Locate the cell with the specified text and output its [X, Y] center coordinate. 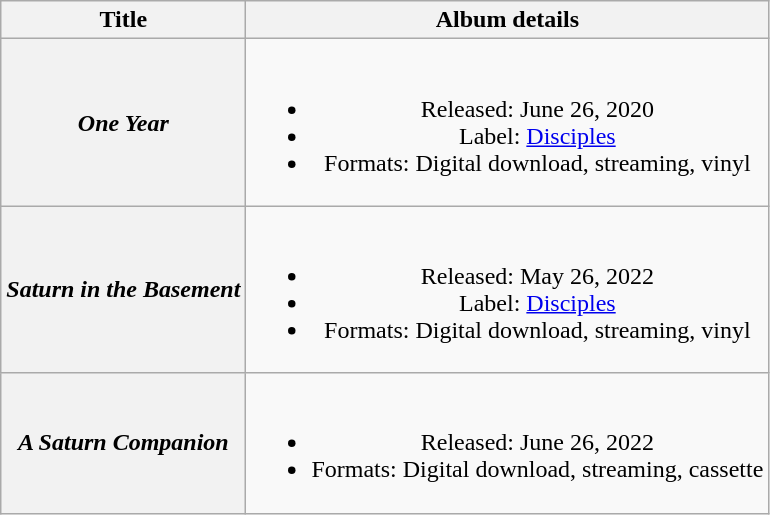
One Year [124, 122]
Saturn in the Basement [124, 290]
Title [124, 20]
Released: June 26, 2020Label: DisciplesFormats: Digital download, streaming, vinyl [508, 122]
A Saturn Companion [124, 443]
Album details [508, 20]
Released: June 26, 2022Formats: Digital download, streaming, cassette [508, 443]
Released: May 26, 2022Label: DisciplesFormats: Digital download, streaming, vinyl [508, 290]
